Extract the [x, y] coordinate from the center of the cell holding the provided text.  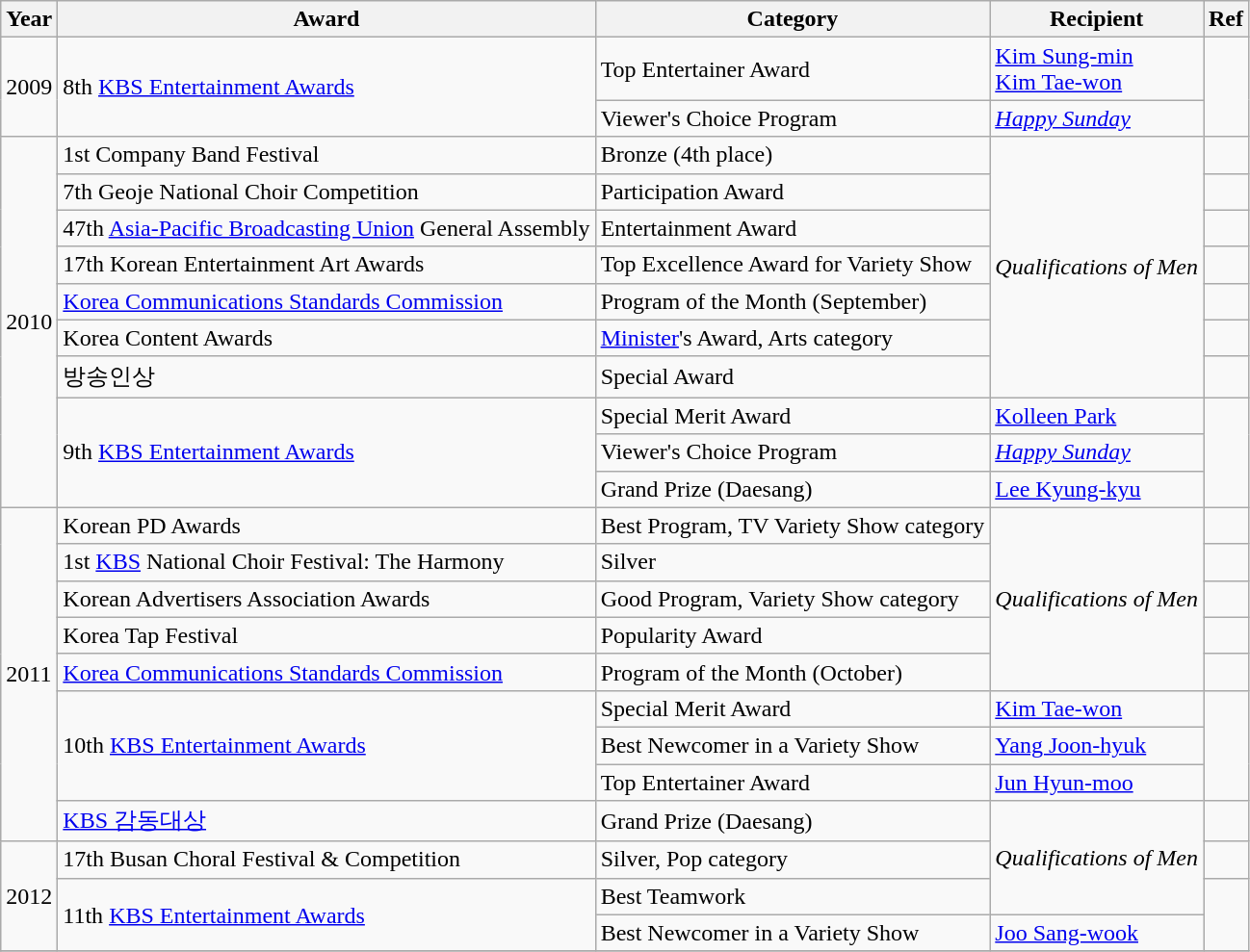
2011 [29, 674]
17th Busan Choral Festival & Competition [326, 860]
Silver, Pop category [793, 860]
17th Korean Entertainment Art Awards [326, 265]
Participation Award [793, 192]
Yang Joon-hyuk [1097, 745]
Joo Sang-wook [1097, 933]
Bronze (4th place) [793, 155]
Kim Tae-won [1097, 708]
1st KBS National Choir Festival: The Harmony [326, 562]
8th KBS Entertainment Awards [326, 87]
Korean PD Awards [326, 526]
Korean Advertisers Association Awards [326, 599]
Good Program, Variety Show category [793, 599]
Entertainment Award [793, 228]
2009 [29, 87]
Program of the Month (September) [793, 301]
10th KBS Entertainment Awards [326, 745]
Best Program, TV Variety Show category [793, 526]
1st Company Band Festival [326, 155]
Ref [1227, 19]
47th Asia-Pacific Broadcasting Union General Assembly [326, 228]
Program of the Month (October) [793, 672]
Category [793, 19]
Special Award [793, 377]
Minister's Award, Arts category [793, 338]
Popularity Award [793, 635]
11th KBS Entertainment Awards [326, 914]
Best Teamwork [793, 896]
방송인상 [326, 377]
Recipient [1097, 19]
Top Excellence Award for Variety Show [793, 265]
2010 [29, 322]
Year [29, 19]
KBS 감동대상 [326, 822]
7th Geoje National Choir Competition [326, 192]
9th KBS Entertainment Awards [326, 452]
Award [326, 19]
Kim Sung-min Kim Tae-won [1097, 69]
Silver [793, 562]
2012 [29, 896]
Jun Hyun-moo [1097, 783]
Korea Tap Festival [326, 635]
Korea Content Awards [326, 338]
Lee Kyung-kyu [1097, 489]
Kolleen Park [1097, 416]
